Detect which cell encompasses the target text, then output its [x, y] center coordinate. 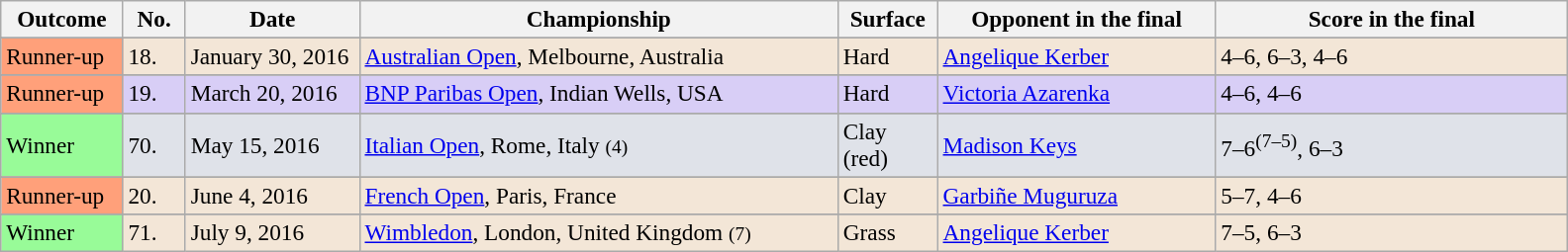
Score in the final [1392, 19]
7–6(7–5), 6–3 [1392, 144]
Outcome [61, 19]
Garbiñe Muguruza [1077, 195]
5–7, 4–6 [1392, 195]
French Open, Paris, France [598, 195]
Australian Open, Melbourne, Australia [598, 56]
Wimbledon, London, United Kingdom (7) [598, 232]
Clay [887, 195]
Date [272, 19]
70. [154, 144]
19. [154, 94]
7–5, 6–3 [1392, 232]
BNP Paribas Open, Indian Wells, USA [598, 94]
18. [154, 56]
March 20, 2016 [272, 94]
71. [154, 232]
Clay (red) [887, 144]
June 4, 2016 [272, 195]
Madison Keys [1077, 144]
Victoria Azarenka [1077, 94]
4–6, 4–6 [1392, 94]
No. [154, 19]
January 30, 2016 [272, 56]
May 15, 2016 [272, 144]
July 9, 2016 [272, 232]
Surface [887, 19]
20. [154, 195]
Italian Open, Rome, Italy (4) [598, 144]
Opponent in the final [1077, 19]
Grass [887, 232]
4–6, 6–3, 4–6 [1392, 56]
Championship [598, 19]
